Identify which cell holds the provided text, then report its (x, y) central coordinate. 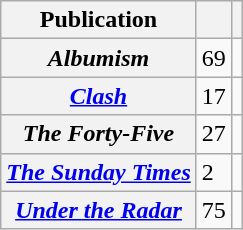
The Sunday Times (99, 172)
75 (214, 210)
17 (214, 96)
Under the Radar (99, 210)
27 (214, 134)
69 (214, 58)
Clash (99, 96)
Publication (99, 20)
The Forty-Five (99, 134)
Albumism (99, 58)
2 (214, 172)
